Provide the (X, Y) coordinate of the cell's center where the given text is located.  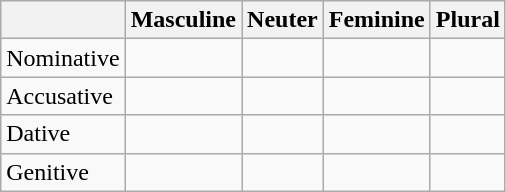
Feminine (376, 20)
Accusative (63, 96)
Nominative (63, 58)
Masculine (183, 20)
Neuter (283, 20)
Dative (63, 134)
Plural (468, 20)
Genitive (63, 172)
